Capture the cell that displays the provided text and extract its [X, Y] central coordinate. 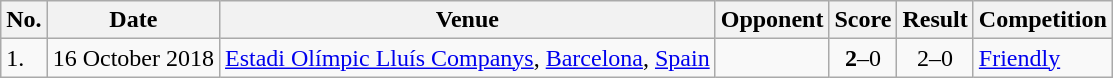
No. [24, 20]
Estadi Olímpic Lluís Companys, Barcelona, Spain [468, 58]
Date [133, 20]
Competition [1042, 20]
Score [863, 20]
1. [24, 58]
Opponent [772, 20]
Result [935, 20]
Venue [468, 20]
Friendly [1042, 58]
16 October 2018 [133, 58]
